For the text-containing cell, return its midpoint in (x, y) coordinate format. 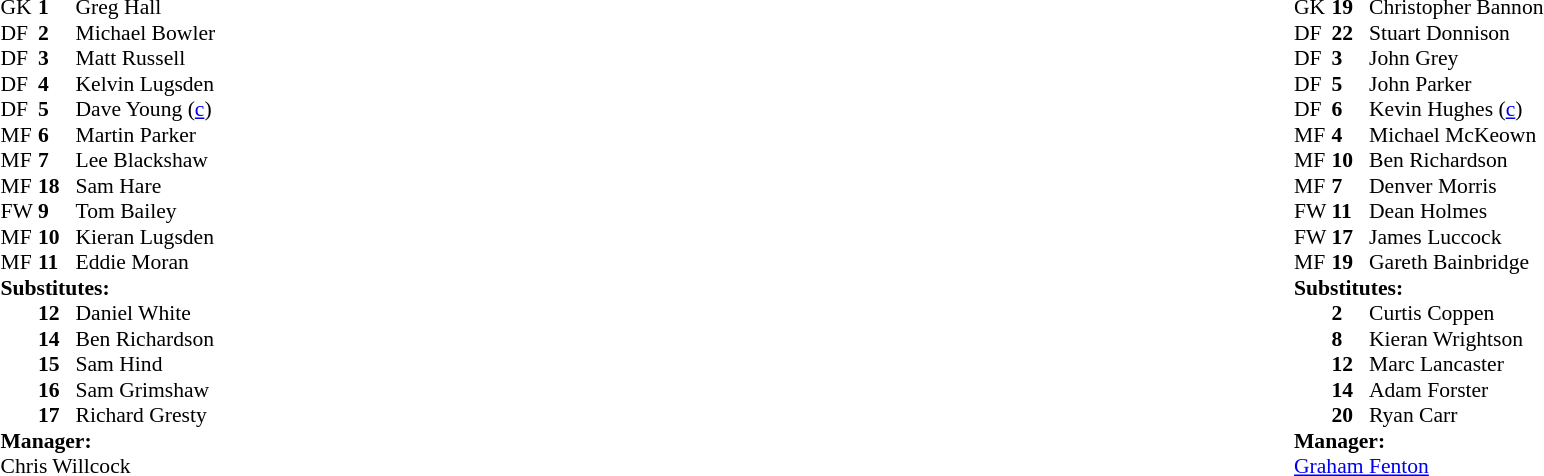
15 (57, 365)
John Grey (1456, 59)
Michael Bowler (146, 33)
Stuart Donnison (1456, 33)
Daniel White (146, 313)
Kieran Lugsden (146, 237)
Lee Blackshaw (146, 161)
22 (1350, 33)
John Parker (1456, 84)
Richard Gresty (146, 415)
James Luccock (1456, 237)
Kevin Hughes (c) (1456, 109)
8 (1350, 339)
18 (57, 186)
Kieran Wrightson (1456, 339)
Curtis Coppen (1456, 313)
9 (57, 211)
Sam Hare (146, 186)
Michael McKeown (1456, 135)
Denver Morris (1456, 186)
Kelvin Lugsden (146, 84)
20 (1350, 415)
Dean Holmes (1456, 211)
Martin Parker (146, 135)
Sam Grimshaw (146, 390)
19 (1350, 263)
Marc Lancaster (1456, 365)
Ryan Carr (1456, 415)
Matt Russell (146, 59)
Sam Hind (146, 365)
16 (57, 390)
Tom Bailey (146, 211)
Adam Forster (1456, 390)
Gareth Bainbridge (1456, 263)
Dave Young (c) (146, 109)
Eddie Moran (146, 263)
